Search for the cell housing the specified text and yield its (X, Y) center coordinate. 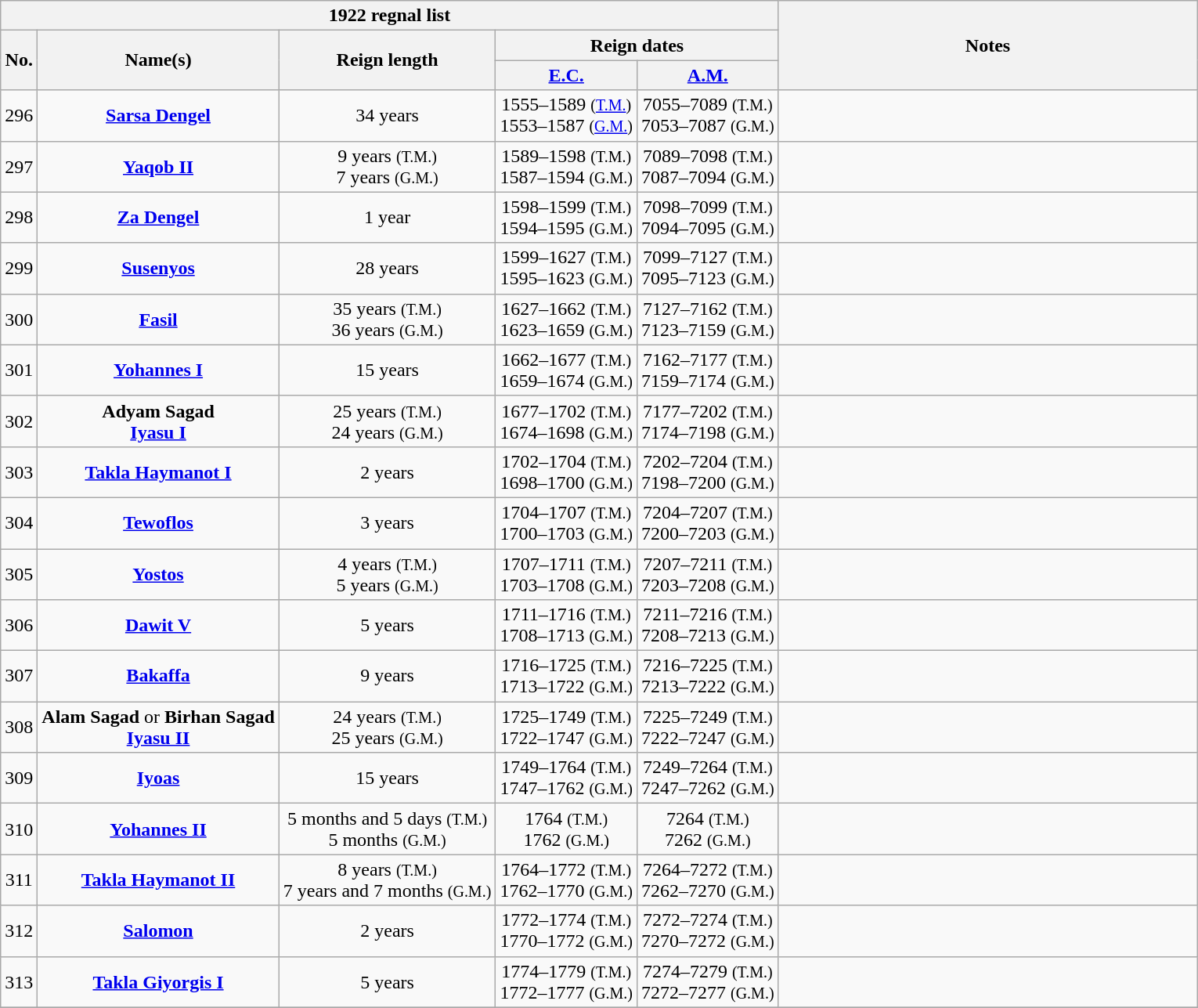
1704–1707 (T.M.)1700–1703 (G.M.) (567, 523)
300 (19, 320)
307 (19, 677)
305 (19, 573)
7216–7225 (T.M.)7213–7222 (G.M.) (708, 677)
Takla Haymanot I (158, 471)
24 years (T.M.)25 years (G.M.) (387, 727)
7225–7249 (T.M.)7222–7247 (G.M.) (708, 727)
7204–7207 (T.M.)7200–7203 (G.M.) (708, 523)
7162–7177 (T.M.)7159–7174 (G.M.) (708, 370)
7055–7089 (T.M.)7053–7087 (G.M.) (708, 116)
Yaqob II (158, 166)
313 (19, 982)
7211–7216 (T.M.)7208–7213 (G.M.) (708, 625)
303 (19, 471)
Alam Sagad or Birhan SagadIyasu II (158, 727)
4 years (T.M.)5 years (G.M.) (387, 573)
1764 (T.M.)1762 (G.M.) (567, 829)
E.C. (567, 75)
Tewoflos (158, 523)
Dawit V (158, 625)
1774–1779 (T.M.)1772–1777 (G.M.) (567, 982)
1702–1704 (T.M.)1698–1700 (G.M.) (567, 471)
1711–1716 (T.M.)1708–1713 (G.M.) (567, 625)
1599–1627 (T.M.)1595–1623 (G.M.) (567, 268)
7272–7274 (T.M.)7270–7272 (G.M.) (708, 930)
1555–1589 (T.M.)1553–1587 (G.M.) (567, 116)
304 (19, 523)
Adyam SagadIyasu I (158, 421)
Takla Giyorgis I (158, 982)
No. (19, 60)
Takla Haymanot II (158, 880)
7089–7098 (T.M.)7087–7094 (G.M.) (708, 166)
1662–1677 (T.M.)1659–1674 (G.M.) (567, 370)
Za Dengel (158, 218)
1749–1764 (T.M.)1747–1762 (G.M.) (567, 779)
301 (19, 370)
Susenyos (158, 268)
3 years (387, 523)
309 (19, 779)
1725–1749 (T.M.)1722–1747 (G.M.) (567, 727)
Reign dates (637, 45)
34 years (387, 116)
9 years (387, 677)
Name(s) (158, 60)
7264 (T.M.)7262 (G.M.) (708, 829)
25 years (T.M.)24 years (G.M.) (387, 421)
1764–1772 (T.M.)1762–1770 (G.M.) (567, 880)
297 (19, 166)
Yohannes II (158, 829)
7099–7127 (T.M.)7095–7123 (G.M.) (708, 268)
1589–1598 (T.M.)1587–1594 (G.M.) (567, 166)
7127–7162 (T.M.) 7123–7159 (G.M.) (708, 320)
1716–1725 (T.M.)1713–1722 (G.M.) (567, 677)
Fasil (158, 320)
9 years (T.M.)7 years (G.M.) (387, 166)
Sarsa Dengel (158, 116)
28 years (387, 268)
308 (19, 727)
Yohannes I (158, 370)
7249–7264 (T.M.)7247–7262 (G.M.) (708, 779)
7098–7099 (T.M.)7094–7095 (G.M.) (708, 218)
312 (19, 930)
Reign length (387, 60)
298 (19, 218)
311 (19, 880)
7264–7272 (T.M.)7262–7270 (G.M.) (708, 880)
1627–1662 (T.M.) 1623–1659 (G.M.) (567, 320)
35 years (T.M.)36 years (G.M.) (387, 320)
7274–7279 (T.M.)7272–7277 (G.M.) (708, 982)
302 (19, 421)
296 (19, 116)
1772–1774 (T.M.)1770–1772 (G.M.) (567, 930)
1598–1599 (T.M.)1594–1595 (G.M.) (567, 218)
Yostos (158, 573)
7202–7204 (T.M.)7198–7200 (G.M.) (708, 471)
1922 regnal list (390, 16)
8 years (T.M.)7 years and 7 months (G.M.) (387, 880)
1677–1702 (T.M.)1674–1698 (G.M.) (567, 421)
Salomon (158, 930)
A.M. (708, 75)
5 months and 5 days (T.M.)5 months (G.M.) (387, 829)
Notes (988, 45)
7207–7211 (T.M.)7203–7208 (G.M.) (708, 573)
299 (19, 268)
Iyoas (158, 779)
7177–7202 (T.M.)7174–7198 (G.M.) (708, 421)
310 (19, 829)
306 (19, 625)
Bakaffa (158, 677)
1707–1711 (T.M.)1703–1708 (G.M.) (567, 573)
1 year (387, 218)
